Return (x, y) of the center of cell containing provided text 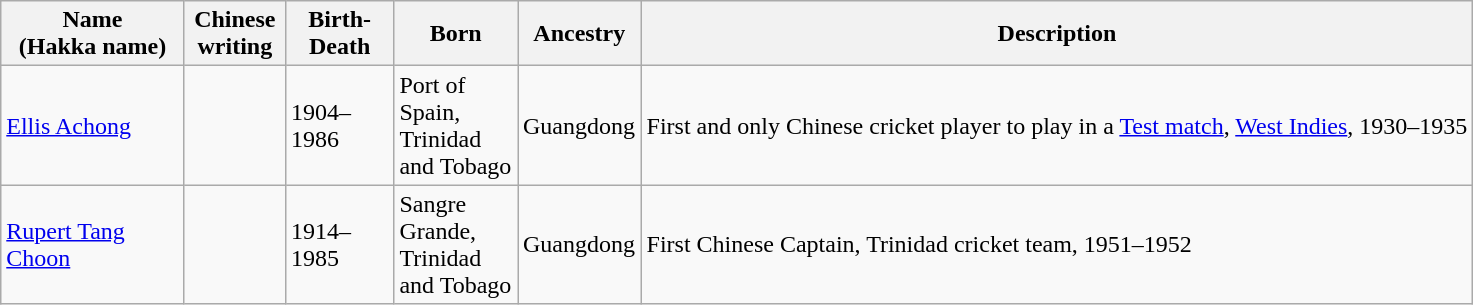
1904–1986 (340, 126)
Birth-Death (340, 34)
Ellis Achong (93, 126)
Ancestry (580, 34)
Born (456, 34)
Description (1057, 34)
Sangre Grande, Trinidad and Tobago (456, 244)
Port of Spain, Trinidad and Tobago (456, 126)
Name(Hakka name) (93, 34)
First and only Chinese cricket player to play in a Test match, West Indies, 1930–1935 (1057, 126)
1914–1985 (340, 244)
Chinese writing (234, 34)
First Chinese Captain, Trinidad cricket team, 1951–1952 (1057, 244)
Rupert Tang Choon (93, 244)
